Search for the cell housing the specified text and yield its [x, y] center coordinate. 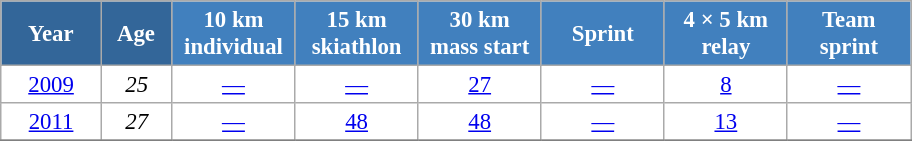
2009 [52, 85]
Age [136, 34]
25 [136, 85]
Team sprint [848, 34]
4 × 5 km relay [726, 34]
15 km skiathlon [356, 34]
2011 [52, 122]
13 [726, 122]
8 [726, 85]
Year [52, 34]
30 km mass start [480, 34]
10 km individual [234, 34]
Sprint [602, 34]
